Locate the cell with the specified text and output its (X, Y) center coordinate. 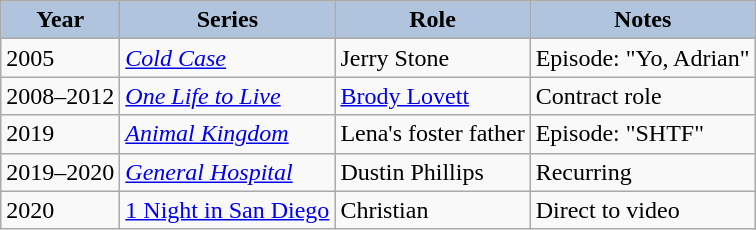
Cold Case (228, 58)
Episode: "SHTF" (642, 134)
Christian (432, 210)
Role (432, 20)
2005 (60, 58)
2019–2020 (60, 172)
Series (228, 20)
Year (60, 20)
Notes (642, 20)
2008–2012 (60, 96)
Animal Kingdom (228, 134)
Episode: "Yo, Adrian" (642, 58)
Dustin Phillips (432, 172)
General Hospital (228, 172)
Jerry Stone (432, 58)
One Life to Live (228, 96)
1 Night in San Diego (228, 210)
2019 (60, 134)
2020 (60, 210)
Brody Lovett (432, 96)
Direct to video (642, 210)
Lena's foster father (432, 134)
Contract role (642, 96)
Recurring (642, 172)
